Search for the cell housing the specified text and yield its [x, y] center coordinate. 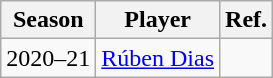
Season [48, 20]
Player [158, 20]
Rúben Dias [158, 58]
Ref. [246, 20]
2020–21 [48, 58]
